Identify which cell holds the provided text, then report its (x, y) central coordinate. 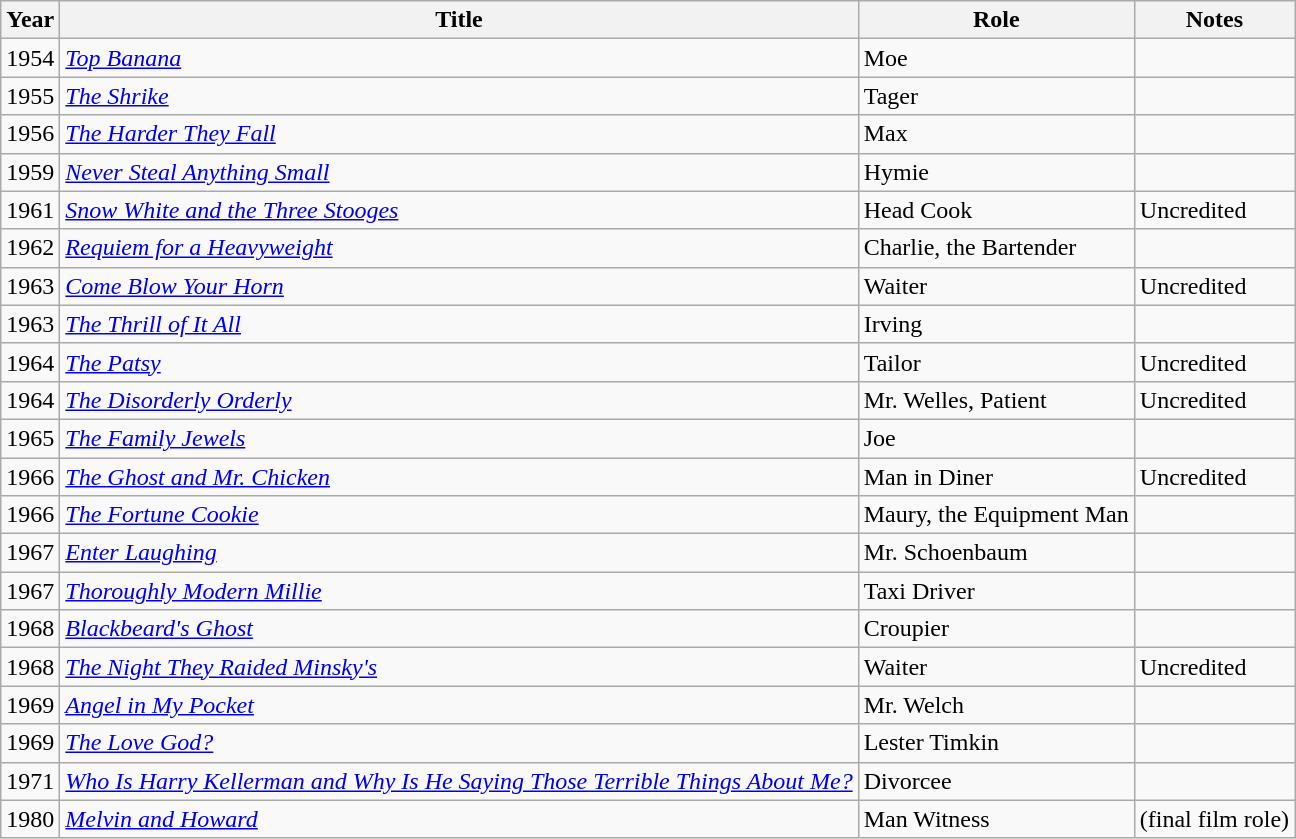
The Harder They Fall (459, 134)
1980 (30, 819)
Never Steal Anything Small (459, 172)
Blackbeard's Ghost (459, 629)
Moe (996, 58)
1971 (30, 781)
The Patsy (459, 362)
Maury, the Equipment Man (996, 515)
Year (30, 20)
Hymie (996, 172)
Max (996, 134)
Melvin and Howard (459, 819)
Mr. Schoenbaum (996, 553)
Man Witness (996, 819)
The Love God? (459, 743)
The Thrill of It All (459, 324)
Requiem for a Heavyweight (459, 248)
The Night They Raided Minsky's (459, 667)
Enter Laughing (459, 553)
Snow White and the Three Stooges (459, 210)
Croupier (996, 629)
1955 (30, 96)
1962 (30, 248)
The Fortune Cookie (459, 515)
(final film role) (1214, 819)
Tailor (996, 362)
Mr. Welles, Patient (996, 400)
The Disorderly Orderly (459, 400)
1965 (30, 438)
Role (996, 20)
Irving (996, 324)
Who Is Harry Kellerman and Why Is He Saying Those Terrible Things About Me? (459, 781)
The Ghost and Mr. Chicken (459, 477)
The Family Jewels (459, 438)
Charlie, the Bartender (996, 248)
Taxi Driver (996, 591)
Head Cook (996, 210)
Title (459, 20)
Tager (996, 96)
Come Blow Your Horn (459, 286)
Man in Diner (996, 477)
1956 (30, 134)
Lester Timkin (996, 743)
Divorcee (996, 781)
Joe (996, 438)
1961 (30, 210)
Thoroughly Modern Millie (459, 591)
1959 (30, 172)
1954 (30, 58)
Notes (1214, 20)
Top Banana (459, 58)
The Shrike (459, 96)
Mr. Welch (996, 705)
Angel in My Pocket (459, 705)
